Provide the [x, y] coordinate of the cell's center where the given text is located.  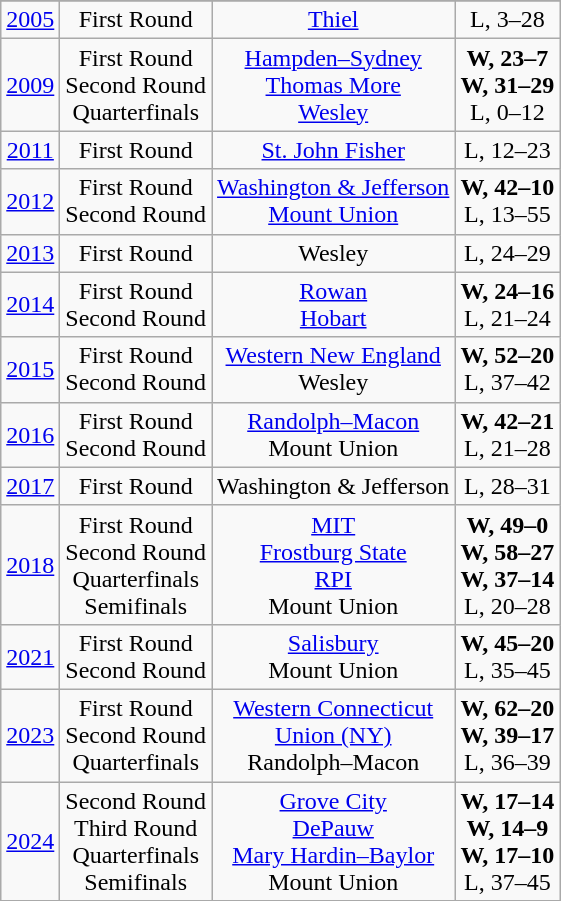
L, 3–28 [508, 20]
2017 [30, 486]
SalisburyMount Union [334, 656]
Randolph–MaconMount Union [334, 434]
L, 24–29 [508, 253]
Hampden–SydneyThomas MoreWesley [334, 85]
W, 49–0W, 58–27W, 37–14L, 20–28 [508, 564]
RowanHobart [334, 304]
Washington & Jefferson [334, 486]
W, 42–21L, 21–28 [508, 434]
2016 [30, 434]
MITFrostburg StateRPIMount Union [334, 564]
Second RoundThird RoundQuarterfinalsSemifinals [136, 842]
W, 62–20W, 39–17L, 36–39 [508, 735]
2015 [30, 370]
2011 [30, 150]
2021 [30, 656]
W, 52–20L, 37–42 [508, 370]
2005 [30, 20]
Washington & JeffersonMount Union [334, 202]
W, 23–7W, 31–29L, 0–12 [508, 85]
Western ConnecticutUnion (NY)Randolph–Macon [334, 735]
2018 [30, 564]
Western New EnglandWesley [334, 370]
2012 [30, 202]
Thiel [334, 20]
First RoundSecond RoundQuarterfinalsSemifinals [136, 564]
St. John Fisher [334, 150]
W, 24–16L, 21–24 [508, 304]
2013 [30, 253]
Wesley [334, 253]
W, 17–14W, 14–9W, 17–10L, 37–45 [508, 842]
L, 12–23 [508, 150]
Grove CityDePauwMary Hardin–BaylorMount Union [334, 842]
2024 [30, 842]
L, 28–31 [508, 486]
W, 45–20L, 35–45 [508, 656]
2023 [30, 735]
W, 42–10L, 13–55 [508, 202]
2009 [30, 85]
2014 [30, 304]
